Extract the [x, y] coordinate from the center of the cell holding the provided text.  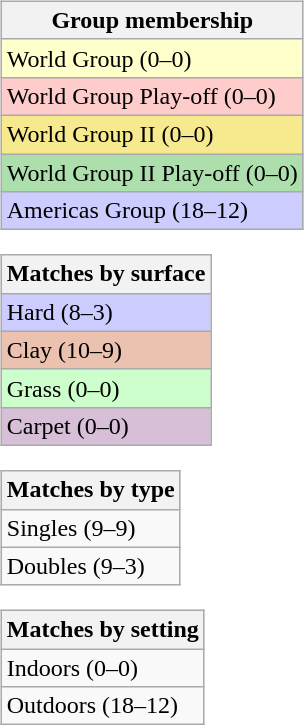
World Group II (0–0) [152, 134]
Group membership [152, 20]
Hard (8–3) [106, 312]
World Group II Play-off (0–0) [152, 173]
Doubles (9–3) [90, 566]
Matches by setting [102, 630]
Indoors (0–0) [102, 668]
Matches by type [90, 490]
Outdoors (18–12) [102, 706]
Singles (9–9) [90, 528]
World Group Play-off (0–0) [152, 96]
Grass (0–0) [106, 388]
Matches by surface [106, 274]
Clay (10–9) [106, 350]
Carpet (0–0) [106, 426]
World Group (0–0) [152, 58]
Americas Group (18–12) [152, 211]
